Provide the (x, y) coordinate of the cell's center where the given text is located.  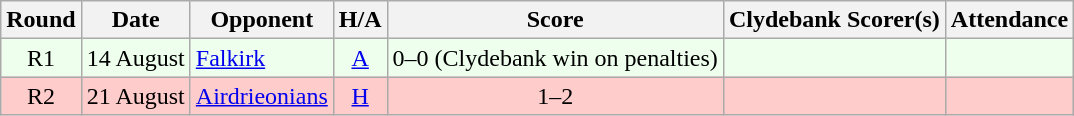
Round (41, 20)
Airdrieonians (262, 96)
Score (555, 20)
R2 (41, 96)
Date (136, 20)
H/A (360, 20)
Falkirk (262, 58)
21 August (136, 96)
14 August (136, 58)
H (360, 96)
Clydebank Scorer(s) (834, 20)
Attendance (1009, 20)
R1 (41, 58)
Opponent (262, 20)
0–0 (Clydebank win on penalties) (555, 58)
A (360, 58)
1–2 (555, 96)
